Search for the cell housing the specified text and yield its (x, y) center coordinate. 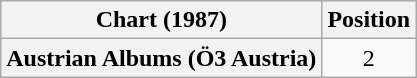
Chart (1987) (162, 20)
2 (369, 58)
Austrian Albums (Ö3 Austria) (162, 58)
Position (369, 20)
